Return (X, Y) of the center of cell containing provided text 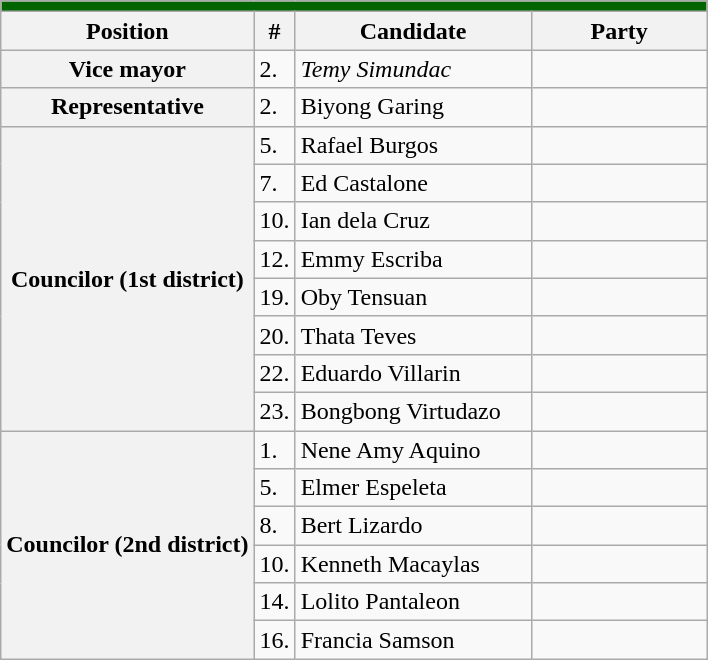
Francia Samson (413, 640)
Party (619, 31)
Vice mayor (128, 69)
Temy Simundac (413, 69)
Oby Tensuan (413, 297)
14. (274, 602)
Rafael Burgos (413, 145)
Bert Lizardo (413, 526)
# (274, 31)
23. (274, 411)
22. (274, 373)
Nene Amy Aquino (413, 449)
Thata Teves (413, 335)
Representative (128, 107)
Ian dela Cruz (413, 221)
Position (128, 31)
12. (274, 259)
Emmy Escriba (413, 259)
Ed Castalone (413, 183)
Elmer Espeleta (413, 488)
Kenneth Macaylas (413, 564)
7. (274, 183)
16. (274, 640)
Eduardo Villarin (413, 373)
Councilor (2nd district) (128, 544)
19. (274, 297)
Candidate (413, 31)
Bongbong Virtudazo (413, 411)
Lolito Pantaleon (413, 602)
8. (274, 526)
Biyong Garing (413, 107)
20. (274, 335)
Councilor (1st district) (128, 278)
1. (274, 449)
